Output the (X, Y) coordinate of the center of the cell containing the given text.  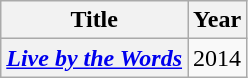
2014 (218, 58)
Live by the Words (94, 58)
Title (94, 20)
Year (218, 20)
